Return the (X, Y) coordinate for the center point of the cell that contains the specified text.  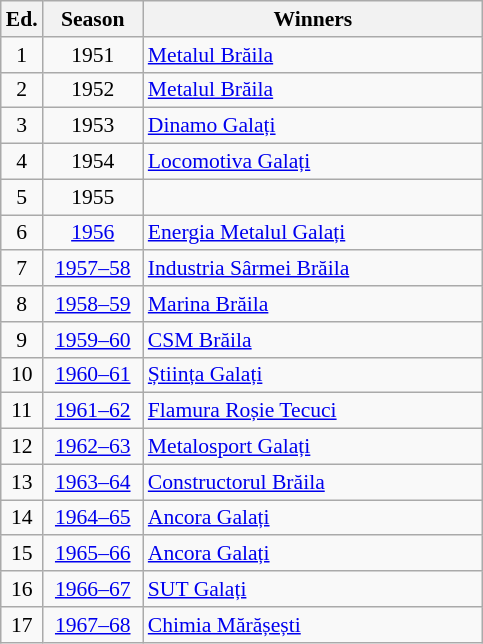
Metalosport Galați (313, 447)
13 (22, 482)
10 (22, 375)
1951 (93, 55)
1959–60 (93, 340)
SUT Galați (313, 589)
17 (22, 625)
3 (22, 126)
1955 (93, 197)
1958–59 (93, 304)
Winners (313, 19)
Știința Galați (313, 375)
7 (22, 269)
Marina Brăila (313, 304)
Dinamo Galați (313, 126)
1957–58 (93, 269)
Industria Sârmei Brăila (313, 269)
1964–65 (93, 518)
12 (22, 447)
Energia Metalul Galați (313, 233)
11 (22, 411)
Flamura Roșie Tecuci (313, 411)
1954 (93, 162)
CSM Brăila (313, 340)
1967–68 (93, 625)
6 (22, 233)
1961–62 (93, 411)
1953 (93, 126)
Ed. (22, 19)
1965–66 (93, 554)
Chimia Mărășești (313, 625)
16 (22, 589)
2 (22, 90)
1 (22, 55)
1956 (93, 233)
1962–63 (93, 447)
5 (22, 197)
8 (22, 304)
9 (22, 340)
1963–64 (93, 482)
15 (22, 554)
Locomotiva Galați (313, 162)
1966–67 (93, 589)
1952 (93, 90)
4 (22, 162)
Season (93, 19)
Constructorul Brăila (313, 482)
14 (22, 518)
1960–61 (93, 375)
